Capture the cell that displays the provided text and extract its (X, Y) central coordinate. 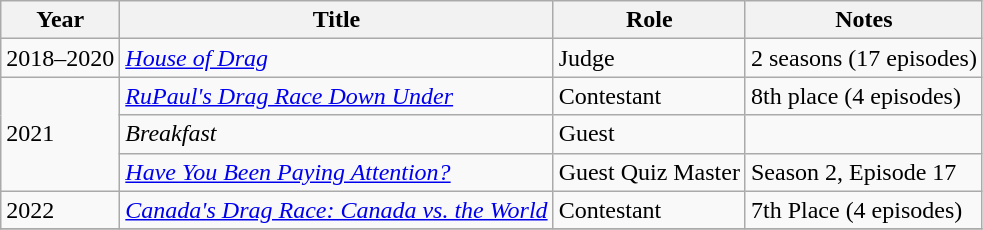
Title (336, 20)
Guest (649, 134)
2 seasons (17 episodes) (864, 58)
RuPaul's Drag Race Down Under (336, 96)
2018–2020 (60, 58)
Year (60, 20)
8th place (4 episodes) (864, 96)
Canada's Drag Race: Canada vs. the World (336, 210)
Breakfast (336, 134)
Role (649, 20)
2021 (60, 134)
Have You Been Paying Attention? (336, 172)
Guest Quiz Master (649, 172)
Judge (649, 58)
7th Place (4 episodes) (864, 210)
Notes (864, 20)
Season 2, Episode 17 (864, 172)
2022 (60, 210)
House of Drag (336, 58)
